Find where the given text appears and provide that cell's center as [x, y] coordinate. 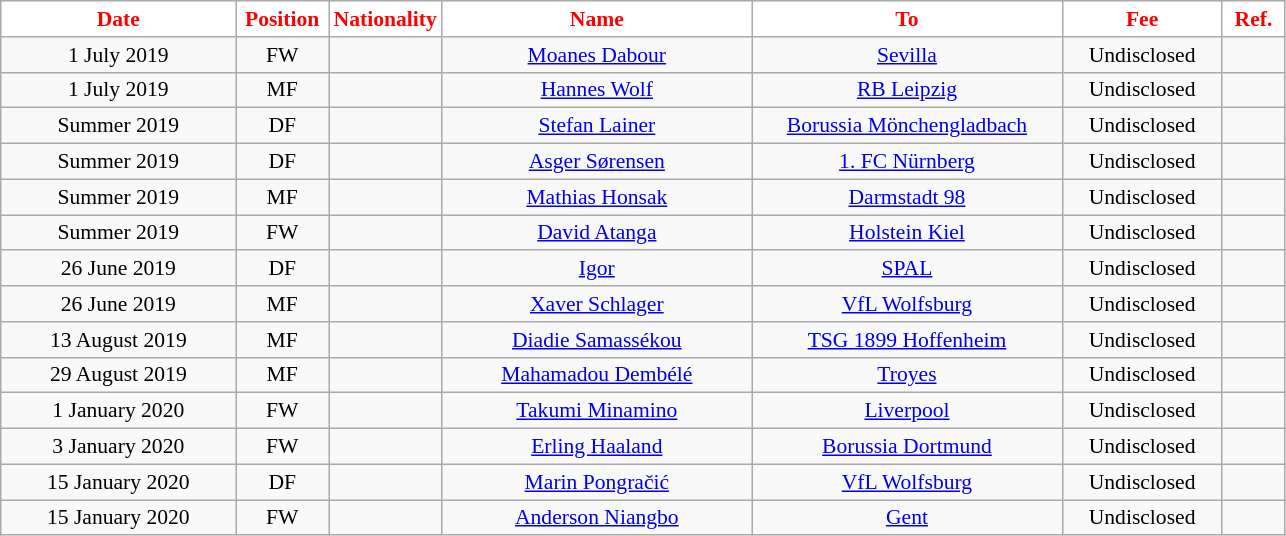
Diadie Samassékou [597, 340]
Liverpool [907, 411]
Borussia Mönchengladbach [907, 126]
13 August 2019 [118, 340]
Name [597, 19]
Anderson Niangbo [597, 518]
David Atanga [597, 233]
Igor [597, 269]
Darmstadt 98 [907, 197]
Mahamadou Dembélé [597, 375]
TSG 1899 Hoffenheim [907, 340]
Date [118, 19]
Hannes Wolf [597, 90]
Mathias Honsak [597, 197]
Sevilla [907, 55]
Nationality [384, 19]
Erling Haaland [597, 447]
Marin Pongračić [597, 482]
Troyes [907, 375]
1 January 2020 [118, 411]
Ref. [1254, 19]
SPAL [907, 269]
Xaver Schlager [597, 304]
3 January 2020 [118, 447]
Borussia Dortmund [907, 447]
Stefan Lainer [597, 126]
Asger Sørensen [597, 162]
1. FC Nürnberg [907, 162]
Fee [1142, 19]
Holstein Kiel [907, 233]
Gent [907, 518]
Moanes Dabour [597, 55]
Position [282, 19]
RB Leipzig [907, 90]
29 August 2019 [118, 375]
To [907, 19]
Takumi Minamino [597, 411]
